From the cell containing the given text, extract its center point as (X, Y) coordinate. 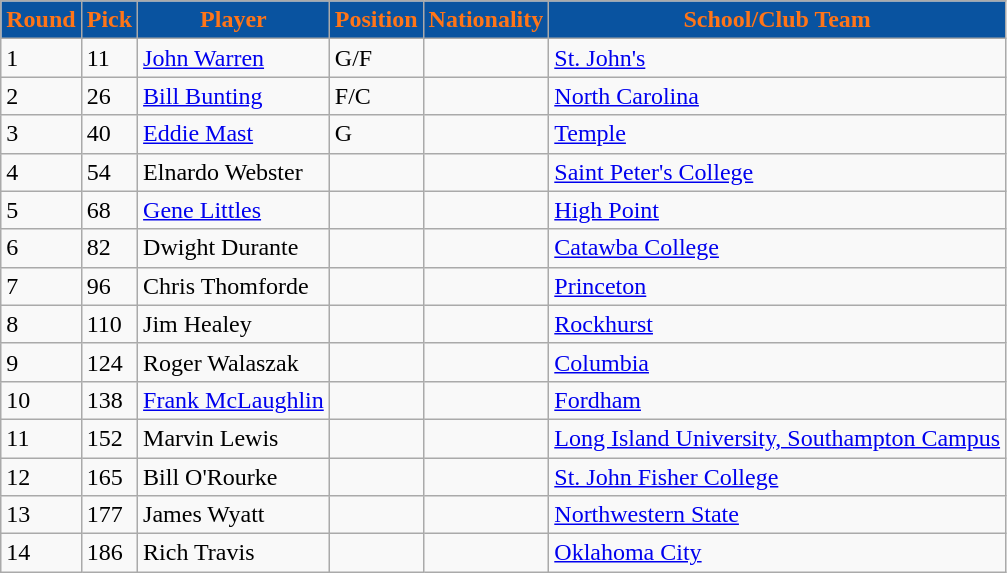
26 (109, 96)
Marvin Lewis (234, 438)
3 (41, 134)
Player (234, 20)
G (376, 134)
St. John Fisher College (778, 477)
96 (109, 286)
6 (41, 248)
1 (41, 58)
Bill Bunting (234, 96)
Elnardo Webster (234, 172)
Eddie Mast (234, 134)
School/Club Team (778, 20)
North Carolina (778, 96)
Pick (109, 20)
Nationality (486, 20)
68 (109, 210)
Long Island University, Southampton Campus (778, 438)
Temple (778, 134)
7 (41, 286)
82 (109, 248)
Catawba College (778, 248)
Frank McLaughlin (234, 400)
14 (41, 553)
152 (109, 438)
186 (109, 553)
138 (109, 400)
F/C (376, 96)
40 (109, 134)
Oklahoma City (778, 553)
8 (41, 324)
2 (41, 96)
Columbia (778, 362)
Gene Littles (234, 210)
13 (41, 515)
Fordham (778, 400)
Saint Peter's College (778, 172)
5 (41, 210)
4 (41, 172)
St. John's (778, 58)
165 (109, 477)
12 (41, 477)
Northwestern State (778, 515)
Bill O'Rourke (234, 477)
124 (109, 362)
High Point (778, 210)
110 (109, 324)
James Wyatt (234, 515)
54 (109, 172)
Dwight Durante (234, 248)
Princeton (778, 286)
John Warren (234, 58)
9 (41, 362)
Position (376, 20)
Rich Travis (234, 553)
Roger Walaszak (234, 362)
Round (41, 20)
177 (109, 515)
G/F (376, 58)
Jim Healey (234, 324)
10 (41, 400)
Chris Thomforde (234, 286)
Rockhurst (778, 324)
